Determine the [X, Y] coordinate at the center of the cell enclosing the given text.  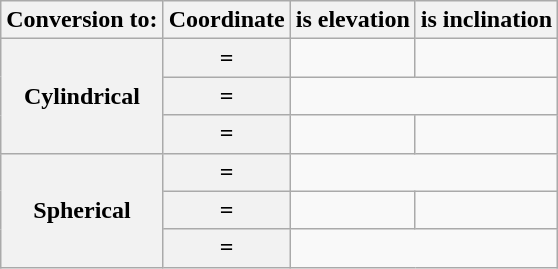
is elevation [352, 20]
Conversion to: [82, 20]
Cylindrical [82, 96]
Coordinate [226, 20]
Spherical [82, 210]
is inclination [486, 20]
